Return the [X, Y] coordinate for the center point of the cell that contains the specified text.  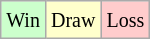
Win [24, 20]
Draw [72, 20]
Loss [126, 20]
